For the text-containing cell, return its midpoint in (x, y) coordinate format. 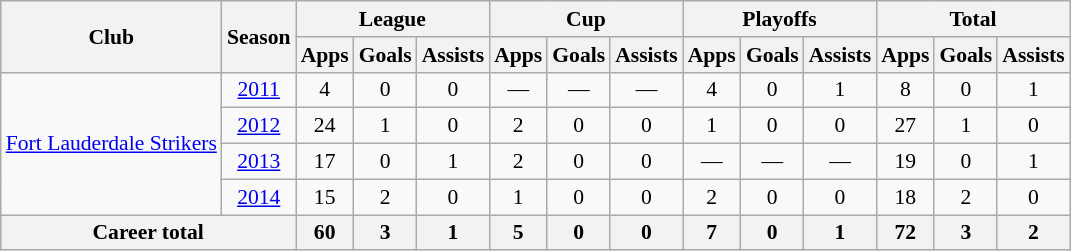
17 (325, 162)
24 (325, 126)
Cup (586, 19)
60 (325, 233)
15 (325, 197)
2011 (259, 90)
Playoffs (780, 19)
72 (905, 233)
7 (712, 233)
League (393, 19)
Club (112, 36)
18 (905, 197)
2014 (259, 197)
Season (259, 36)
Total (973, 19)
5 (518, 233)
Career total (148, 233)
19 (905, 162)
2012 (259, 126)
Fort Lauderdale Strikers (112, 143)
8 (905, 90)
27 (905, 126)
2013 (259, 162)
